Identify which cell holds the provided text, then report its (x, y) central coordinate. 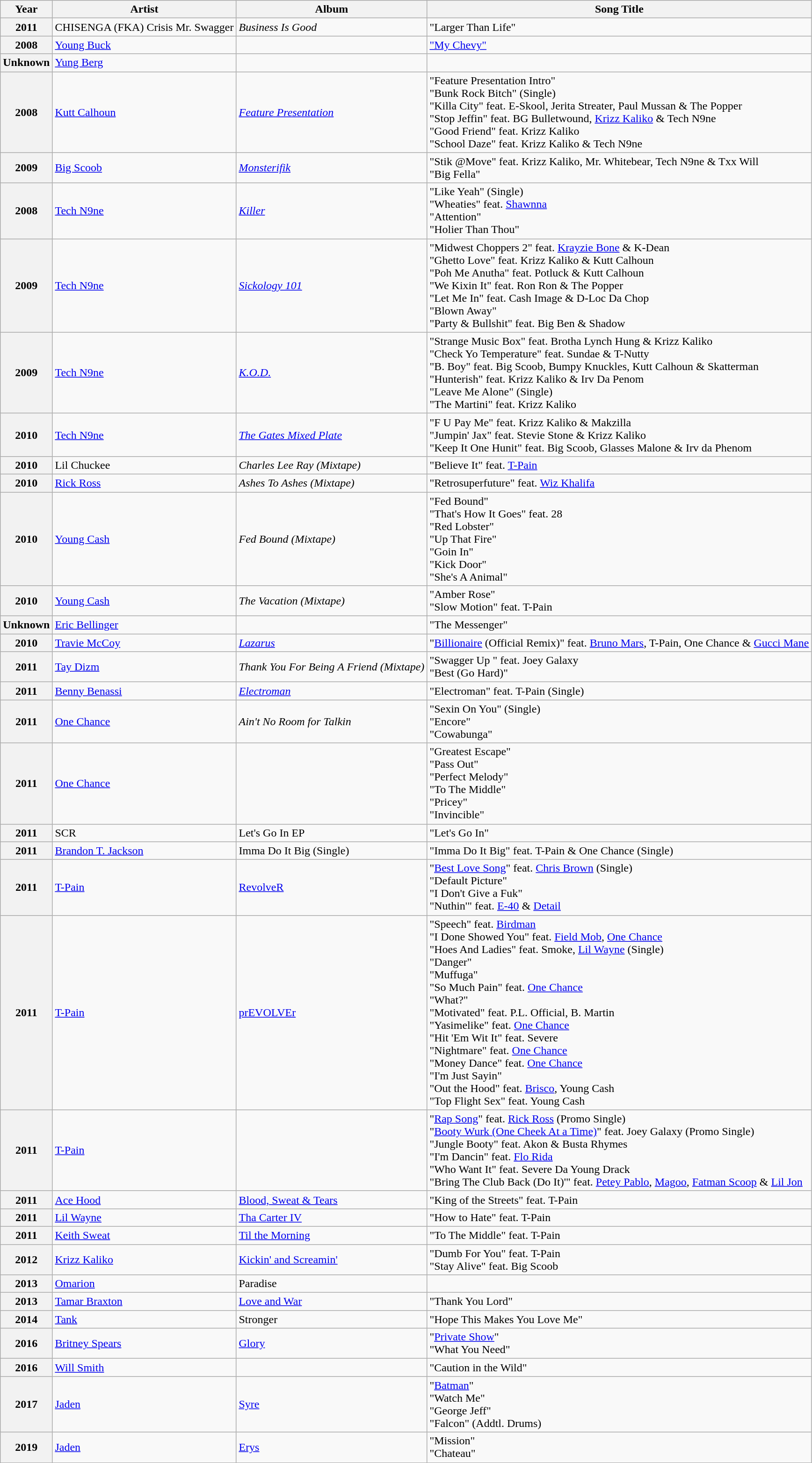
"Retrosuperfuture" feat. Wiz Khalifa (619, 483)
Tay Dizm (144, 667)
The Gates Mixed Plate (332, 435)
"Fed Bound""That's How It Goes" feat. 28"Red Lobster""Up That Fire""Goin In""Kick Door""She's A Animal" (619, 539)
"Best Love Song" feat. Chris Brown (Single)"Default Picture""I Don't Give a Fuk""Nuthin'" feat. E-40 & Detail (619, 887)
Young Buck (144, 45)
Fed Bound (Mixtape) (332, 539)
Blood, Sweat & Tears (332, 1200)
Yung Berg (144, 63)
"Caution in the Wild" (619, 1368)
Syre (332, 1405)
"Let's Go In" (619, 833)
Glory (332, 1344)
SCR (144, 833)
prEVOLVEr (332, 1012)
Big Scoob (144, 167)
"Electroman" feat. T-Pain (Single) (619, 691)
"Greatest Escape""Pass Out""Perfect Melody""To The Middle""Pricey""Invincible" (619, 783)
2017 (26, 1405)
Imma Do It Big (Single) (332, 851)
"Dumb For You" feat. T-Pain"Stay Alive" feat. Big Scoob (619, 1259)
Brandon T. Jackson (144, 851)
Eric Bellinger (144, 625)
Tamar Braxton (144, 1302)
"Thank You Lord" (619, 1302)
RevolveR (332, 887)
Business Is Good (332, 27)
Feature Presentation (332, 112)
2014 (26, 1319)
2019 (26, 1448)
"My Chevy" (619, 45)
"Private Show""What You Need" (619, 1344)
Til the Morning (332, 1235)
"Stik @Move" feat. Krizz Kaliko, Mr. Whitebear, Tech N9ne & Txx Will"Big Fella" (619, 167)
Will Smith (144, 1368)
Tha Carter IV (332, 1217)
"Billionaire (Official Remix)" feat. Bruno Mars, T-Pain, One Chance & Gucci Mane (619, 643)
Thank You For Being A Friend (Mixtape) (332, 667)
Benny Benassi (144, 691)
Rick Ross (144, 483)
"Larger Than Life" (619, 27)
"Imma Do It Big" feat. T-Pain & One Chance (Single) (619, 851)
Stronger (332, 1319)
"Amber Rose""Slow Motion" feat. T-Pain (619, 601)
"How to Hate" feat. T-Pain (619, 1217)
Tank (144, 1319)
Ace Hood (144, 1200)
Year (26, 9)
Let's Go In EP (332, 833)
"King of the Streets" feat. T-Pain (619, 1200)
2012 (26, 1259)
Travie McCoy (144, 643)
"Sexin On You" (Single)"Encore""Cowabunga" (619, 721)
"The Messenger" (619, 625)
Kutt Calhoun (144, 112)
Album (332, 9)
Keith Sweat (144, 1235)
Love and War (332, 1302)
"To The Middle" feat. T-Pain (619, 1235)
Lazarus (332, 643)
Lil Wayne (144, 1217)
Electroman (332, 691)
Omarion (144, 1284)
"Mission""Chateau" (619, 1448)
"Swagger Up " feat. Joey Galaxy"Best (Go Hard)" (619, 667)
Britney Spears (144, 1344)
Lil Chuckee (144, 465)
Killer (332, 211)
"Believe It" feat. T-Pain (619, 465)
Erys (332, 1448)
Monsterifik (332, 167)
"Batman""Watch Me""George Jeff""Falcon" (Addtl. Drums) (619, 1405)
Charles Lee Ray (Mixtape) (332, 465)
Song Title (619, 9)
Krizz Kaliko (144, 1259)
Ashes To Ashes (Mixtape) (332, 483)
K.O.D. (332, 372)
Sickology 101 (332, 285)
The Vacation (Mixtape) (332, 601)
Artist (144, 9)
CHISENGA (FKA) Crisis Mr. Swagger (144, 27)
"Hope This Makes You Love Me" (619, 1319)
Kickin' and Screamin' (332, 1259)
Ain't No Room for Talkin (332, 721)
Paradise (332, 1284)
"Like Yeah" (Single)"Wheaties" feat. Shawnna"Attention""Holier Than Thou" (619, 211)
